Return (X, Y) of the center of cell containing provided text 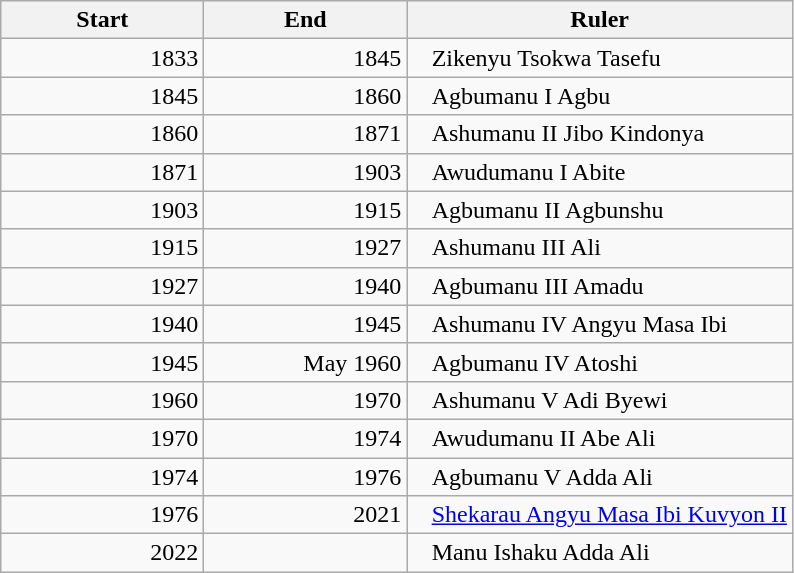
Agbumanu III Amadu (600, 286)
2021 (306, 515)
Zikenyu Tsokwa Tasefu (600, 58)
2022 (102, 553)
Ruler (600, 20)
Ashumanu II Jibo Kindonya (600, 134)
Awudumanu II Abe Ali (600, 438)
End (306, 20)
1960 (102, 400)
Agbumanu IV Atoshi (600, 362)
Agbumanu V Adda Ali (600, 477)
1833 (102, 58)
Awudumanu I Abite (600, 172)
Start (102, 20)
Agbumanu I Agbu (600, 96)
Shekarau Angyu Masa Ibi Kuvyon II (600, 515)
Ashumanu V Adi Byewi (600, 400)
Ashumanu IV Angyu Masa Ibi (600, 324)
Ashumanu III Ali (600, 248)
Manu Ishaku Adda Ali (600, 553)
May 1960 (306, 362)
Agbumanu II Agbunshu (600, 210)
